Identify which cell holds the provided text, then report its [x, y] central coordinate. 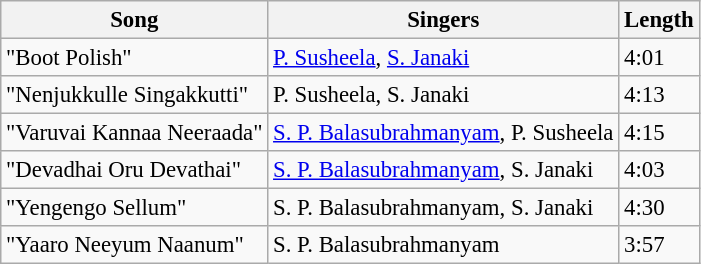
Singers [444, 20]
Song [134, 20]
"Varuvai Kannaa Neeraada" [134, 133]
"Devadhai Oru Devathai" [134, 170]
3:57 [659, 245]
S. P. Balasubrahmanyam [444, 245]
Length [659, 20]
4:01 [659, 58]
"Yengengo Sellum" [134, 208]
"Yaaro Neeyum Naanum" [134, 245]
"Nenjukkulle Singakkutti" [134, 95]
4:13 [659, 95]
4:03 [659, 170]
S. P. Balasubrahmanyam, P. Susheela [444, 133]
4:15 [659, 133]
"Boot Polish" [134, 58]
4:30 [659, 208]
